From the cell containing the given text, extract its center point as [x, y] coordinate. 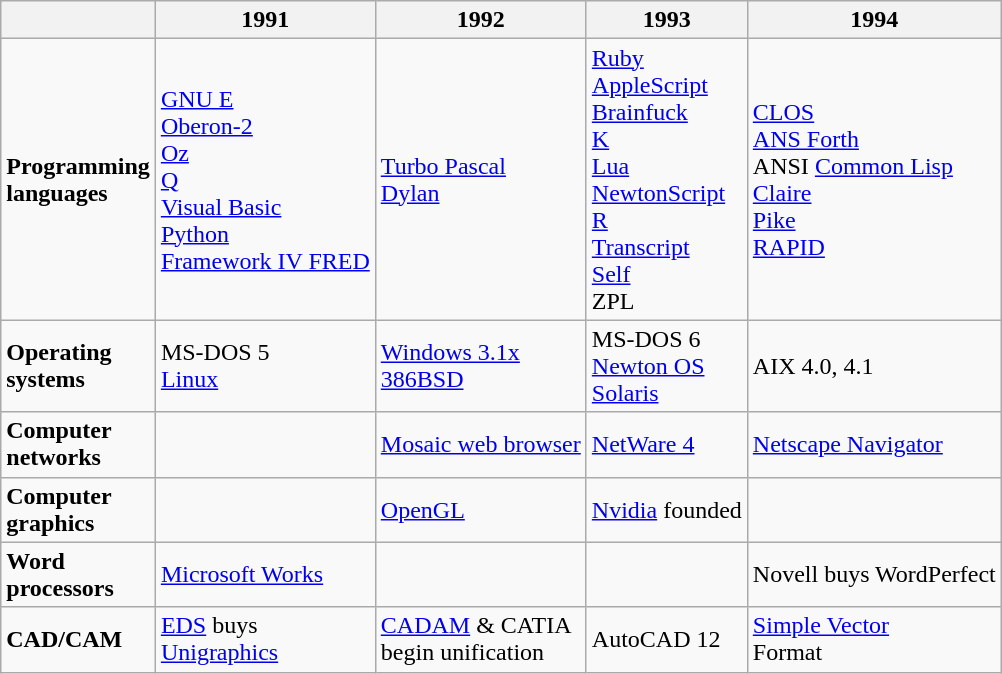
Novell buys WordPerfect [874, 574]
Nvidia founded [666, 510]
1994 [874, 20]
CLOSANS ForthANSI Common LispClairePikeRAPID [874, 180]
CAD/CAM [78, 640]
OpenGL [480, 510]
Computernetworks [78, 444]
1993 [666, 20]
Windows 3.1x386BSD [480, 366]
EDS buysUnigraphics [265, 640]
Programminglanguages [78, 180]
1992 [480, 20]
Operatingsystems [78, 366]
Mosaic web browser [480, 444]
RubyAppleScriptBrainfuckKLuaNewtonScriptRTranscriptSelf ZPL [666, 180]
Computergraphics [78, 510]
NetWare 4 [666, 444]
GNU EOberon-2OzQVisual BasicPythonFramework IV FRED [265, 180]
CADAM & CATIAbegin unification [480, 640]
MS-DOS 5Linux [265, 366]
Microsoft Works [265, 574]
Wordprocessors [78, 574]
MS-DOS 6Newton OSSolaris [666, 366]
Turbo PascalDylan [480, 180]
Netscape Navigator [874, 444]
1991 [265, 20]
Simple VectorFormat [874, 640]
AutoCAD 12 [666, 640]
AIX 4.0, 4.1 [874, 366]
